Identify which cell holds the provided text, then report its (X, Y) central coordinate. 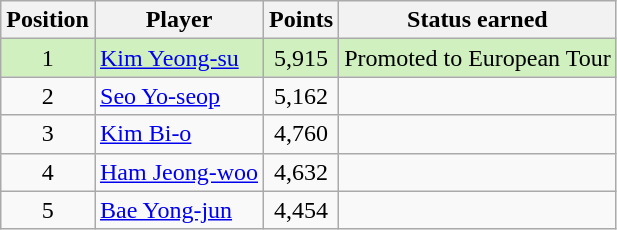
Seo Yo-seop (178, 96)
2 (48, 96)
4,632 (302, 172)
Promoted to European Tour (478, 58)
5,915 (302, 58)
4 (48, 172)
3 (48, 134)
Kim Yeong-su (178, 58)
4,454 (302, 210)
Kim Bi-o (178, 134)
4,760 (302, 134)
1 (48, 58)
Status earned (478, 20)
Points (302, 20)
Player (178, 20)
Position (48, 20)
5 (48, 210)
Bae Yong-jun (178, 210)
5,162 (302, 96)
Ham Jeong-woo (178, 172)
